Return the [x, y] coordinate for the center point of the cell that contains the specified text.  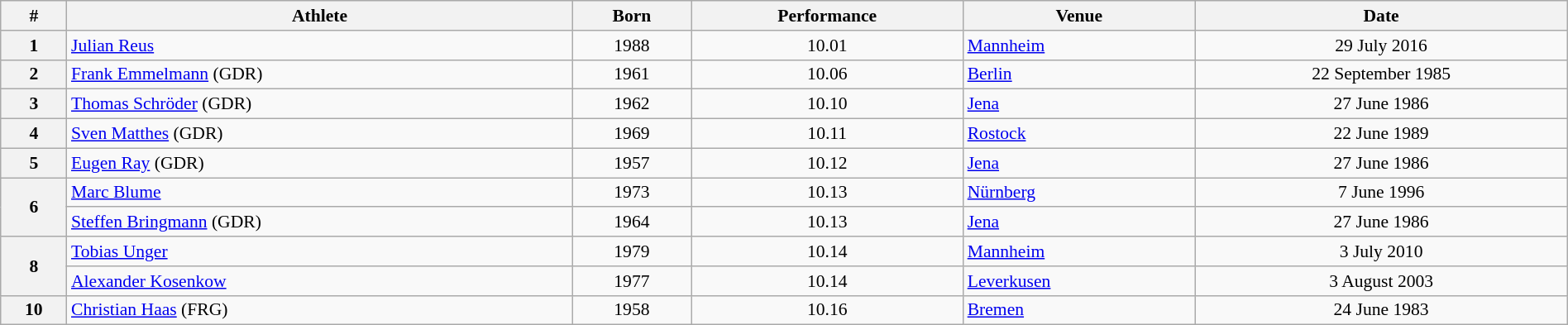
Christian Haas (FRG) [319, 310]
1961 [632, 74]
Julian Reus [319, 45]
Rostock [1079, 134]
Thomas Schröder (GDR) [319, 104]
1979 [632, 251]
1977 [632, 281]
22 June 1989 [1381, 134]
Tobias Unger [319, 251]
Date [1381, 16]
7 June 1996 [1381, 193]
24 June 1983 [1381, 310]
Performance [827, 16]
29 July 2016 [1381, 45]
Alexander Kosenkow [319, 281]
Athlete [319, 16]
3 July 2010 [1381, 251]
Nürnberg [1079, 193]
Eugen Ray (GDR) [319, 163]
4 [34, 134]
10.12 [827, 163]
Berlin [1079, 74]
1957 [632, 163]
1962 [632, 104]
10.11 [827, 134]
8 [34, 266]
Frank Emmelmann (GDR) [319, 74]
Venue [1079, 16]
10.06 [827, 74]
Sven Matthes (GDR) [319, 134]
3 August 2003 [1381, 281]
1 [34, 45]
Steffen Bringmann (GDR) [319, 222]
1969 [632, 134]
Born [632, 16]
2 [34, 74]
1958 [632, 310]
Leverkusen [1079, 281]
Bremen [1079, 310]
5 [34, 163]
6 [34, 207]
1973 [632, 193]
3 [34, 104]
# [34, 16]
10.01 [827, 45]
Marc Blume [319, 193]
1964 [632, 222]
22 September 1985 [1381, 74]
10.10 [827, 104]
1988 [632, 45]
10 [34, 310]
10.16 [827, 310]
